Scan for the cell matching the given text and deliver its (x, y) coordinate at center. 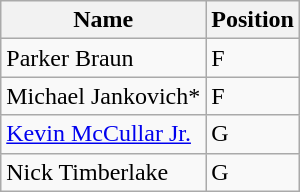
Parker Braun (104, 58)
Kevin McCullar Jr. (104, 134)
Name (104, 20)
Nick Timberlake (104, 172)
Position (253, 20)
Michael Jankovich* (104, 96)
